Extract the [x, y] coordinate from the center of the cell holding the provided text.  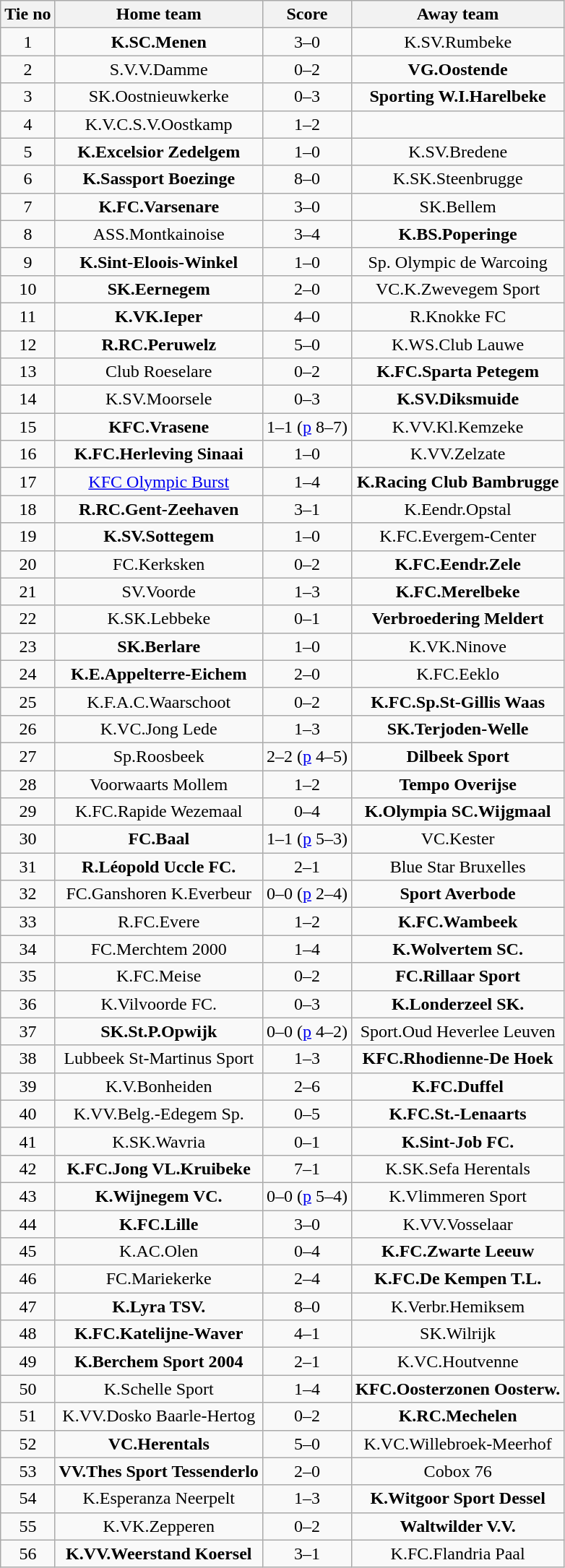
0–0 (p 2–4) [306, 894]
K.SV.Rumbeke [457, 42]
K.FC.Merelbeke [457, 592]
R.FC.Evere [159, 922]
K.FC.Meise [159, 976]
Sp.Roosbeek [159, 756]
SV.Voorde [159, 592]
ASS.Montkainoise [159, 234]
37 [27, 1031]
Waltwilder V.V. [457, 1526]
7–1 [306, 1169]
K.FC.Eeklo [457, 674]
K.F.A.C.Waarschoot [159, 701]
1 [27, 42]
K.SV.Diksmuide [457, 399]
Voorwaarts Mollem [159, 784]
KFC Olympic Burst [159, 482]
VC.K.Zwevegem Sport [457, 289]
Sporting W.I.Harelbeke [457, 97]
SK.Terjoden-Welle [457, 729]
31 [27, 867]
K.SK.Steenbrugge [457, 179]
44 [27, 1224]
2–2 (p 4–5) [306, 756]
32 [27, 894]
17 [27, 482]
K.VV.Kl.Kemzeke [457, 427]
K.SK.Sefa Herentals [457, 1169]
K.Schelle Sport [159, 1389]
Club Roeselare [159, 372]
VC.Herentals [159, 1444]
K.Londerzeel SK. [457, 1004]
SK.St.P.Opwijk [159, 1031]
K.Vilvoorde FC. [159, 1004]
4 [27, 124]
K.FC.Jong VL.Kruibeke [159, 1169]
K.E.Appelterre-Eichem [159, 674]
K.VC.Houtvenne [457, 1361]
19 [27, 537]
K.Verbr.Hemiksem [457, 1307]
0–5 [306, 1114]
Sport Averbode [457, 894]
4–1 [306, 1334]
41 [27, 1141]
R.Knokke FC [457, 316]
K.Esperanza Neerpelt [159, 1499]
VV.Thes Sport Tessenderlo [159, 1471]
12 [27, 345]
SK.Eernegem [159, 289]
R.RC.Peruwelz [159, 345]
25 [27, 701]
16 [27, 454]
35 [27, 976]
K.Excelsior Zedelgem [159, 152]
40 [27, 1114]
K.SV.Sottegem [159, 537]
50 [27, 1389]
K.FC.Sparta Petegem [457, 372]
0–0 (p 5–4) [306, 1196]
Tempo Overijse [457, 784]
Tie no [27, 14]
K.Racing Club Bambrugge [457, 482]
K.Eendr.Opstal [457, 509]
K.FC.Zwarte Leeuw [457, 1252]
30 [27, 839]
22 [27, 619]
27 [27, 756]
48 [27, 1334]
K.VC.Jong Lede [159, 729]
Verbroedering Meldert [457, 619]
10 [27, 289]
11 [27, 316]
56 [27, 1554]
54 [27, 1499]
46 [27, 1279]
K.Vlimmeren Sport [457, 1196]
52 [27, 1444]
KFC.Vrasene [159, 427]
K.V.Bonheiden [159, 1086]
K.V.C.S.V.Oostkamp [159, 124]
Away team [457, 14]
43 [27, 1196]
VG.Oostende [457, 69]
K.FC.Flandria Paal [457, 1554]
VC.Kester [457, 839]
K.FC.St.-Lenaarts [457, 1114]
FC.Baal [159, 839]
42 [27, 1169]
Blue Star Bruxelles [457, 867]
28 [27, 784]
53 [27, 1471]
K.AC.Olen [159, 1252]
SK.Bellem [457, 207]
Sport.Oud Heverlee Leuven [457, 1031]
23 [27, 646]
K.FC.Herleving Sinaai [159, 454]
38 [27, 1059]
0–0 (p 4–2) [306, 1031]
K.FC.Rapide Wezemaal [159, 812]
K.FC.Katelijne-Waver [159, 1334]
6 [27, 179]
SK.Berlare [159, 646]
K.VV.Zelzate [457, 454]
34 [27, 949]
55 [27, 1526]
K.RC.Mechelen [457, 1416]
K.VK.Ieper [159, 316]
KFC.Oosterzonen Oosterw. [457, 1389]
K.FC.Varsenare [159, 207]
49 [27, 1361]
K.VV.Dosko Baarle-Hertog [159, 1416]
K.SK.Wavria [159, 1141]
Score [306, 14]
1–1 (p 5–3) [306, 839]
K.BS.Poperinge [457, 234]
K.FC.Duffel [457, 1086]
K.Wijnegem VC. [159, 1196]
51 [27, 1416]
26 [27, 729]
20 [27, 564]
15 [27, 427]
R.RC.Gent-Zeehaven [159, 509]
5 [27, 152]
2–4 [306, 1279]
K.FC.De Kempen T.L. [457, 1279]
Lubbeek St-Martinus Sport [159, 1059]
Dilbeek Sport [457, 756]
2–6 [306, 1086]
24 [27, 674]
K.Lyra TSV. [159, 1307]
K.Sint-Job FC. [457, 1141]
K.SV.Bredene [457, 152]
K.VC.Willebroek-Meerhof [457, 1444]
3 [27, 97]
1–1 (p 8–7) [306, 427]
K.VV.Vosselaar [457, 1224]
K.FC.Sp.St-Gillis Waas [457, 701]
R.Léopold Uccle FC. [159, 867]
Home team [159, 14]
KFC.Rhodienne-De Hoek [457, 1059]
FC.Merchtem 2000 [159, 949]
K.VV.Belg.-Edegem Sp. [159, 1114]
K.SV.Moorsele [159, 399]
Cobox 76 [457, 1471]
36 [27, 1004]
K.Wolvertem SC. [457, 949]
47 [27, 1307]
K.VV.Weerstand Koersel [159, 1554]
14 [27, 399]
FC.Ganshoren K.Everbeur [159, 894]
3–4 [306, 234]
FC.Rillaar Sport [457, 976]
4–0 [306, 316]
FC.Kerksken [159, 564]
K.Sint-Eloois-Winkel [159, 261]
45 [27, 1252]
SK.Wilrijk [457, 1334]
K.VK.Zepperen [159, 1526]
K.FC.Evergem-Center [457, 537]
21 [27, 592]
K.FC.Wambeek [457, 922]
K.VK.Ninove [457, 646]
SK.Oostnieuwkerke [159, 97]
33 [27, 922]
29 [27, 812]
K.SK.Lebbeke [159, 619]
7 [27, 207]
K.WS.Club Lauwe [457, 345]
S.V.V.Damme [159, 69]
2 [27, 69]
9 [27, 261]
K.Sassport Boezinge [159, 179]
K.FC.Lille [159, 1224]
Sp. Olympic de Warcoing [457, 261]
K.SC.Menen [159, 42]
K.Olympia SC.Wijgmaal [457, 812]
K.Witgoor Sport Dessel [457, 1499]
13 [27, 372]
39 [27, 1086]
8 [27, 234]
K.FC.Eendr.Zele [457, 564]
FC.Mariekerke [159, 1279]
K.Berchem Sport 2004 [159, 1361]
18 [27, 509]
